Detect which cell encompasses the target text, then output its (X, Y) center coordinate. 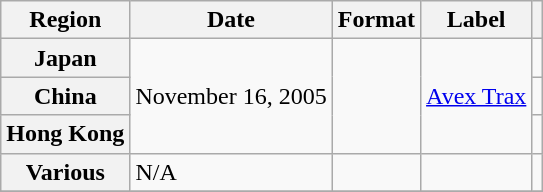
Region (66, 20)
Various (66, 172)
Label (476, 20)
Japan (66, 58)
Avex Trax (476, 96)
Format (376, 20)
November 16, 2005 (231, 96)
N/A (231, 172)
Hong Kong (66, 134)
China (66, 96)
Date (231, 20)
